Pinpoint the cell where the given text exists, returning its [x, y] midpoint coordinate. 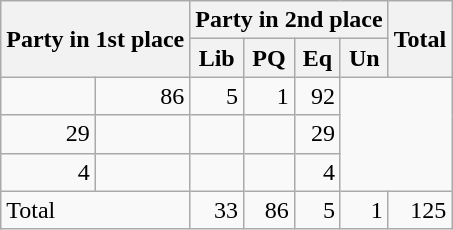
92 [317, 96]
Party in 1st place [96, 39]
Lib [217, 58]
33 [217, 210]
PQ [270, 58]
Un [364, 58]
Eq [317, 58]
Party in 2nd place [289, 20]
125 [420, 210]
